Return the (x, y) coordinate for the center point of the cell that contains the specified text.  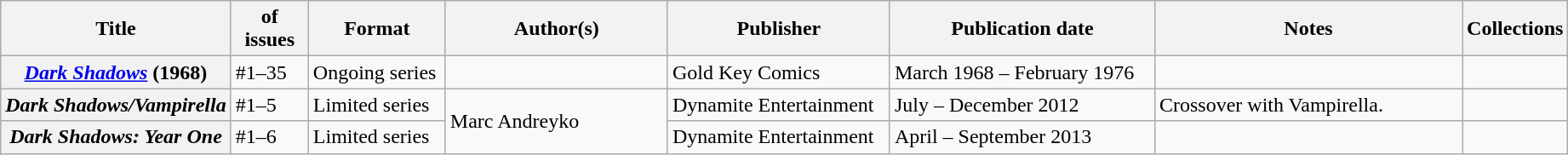
Publication date (1021, 29)
Notes (1308, 29)
Dark Shadows (1968) (116, 72)
#1–6 (269, 137)
Gold Key Comics (778, 72)
Publisher (778, 29)
Collections (1515, 29)
Dark Shadows/Vampirella (116, 105)
Title (116, 29)
April – September 2013 (1021, 137)
Author(s) (557, 29)
of issues (269, 29)
Format (376, 29)
#1–35 (269, 72)
July – December 2012 (1021, 105)
Ongoing series (376, 72)
March 1968 – February 1976 (1021, 72)
Crossover with Vampirella. (1308, 105)
#1–5 (269, 105)
Dark Shadows: Year One (116, 137)
Marc Andreyko (557, 121)
